Determine the (x, y) coordinate at the center of the cell enclosing the given text.  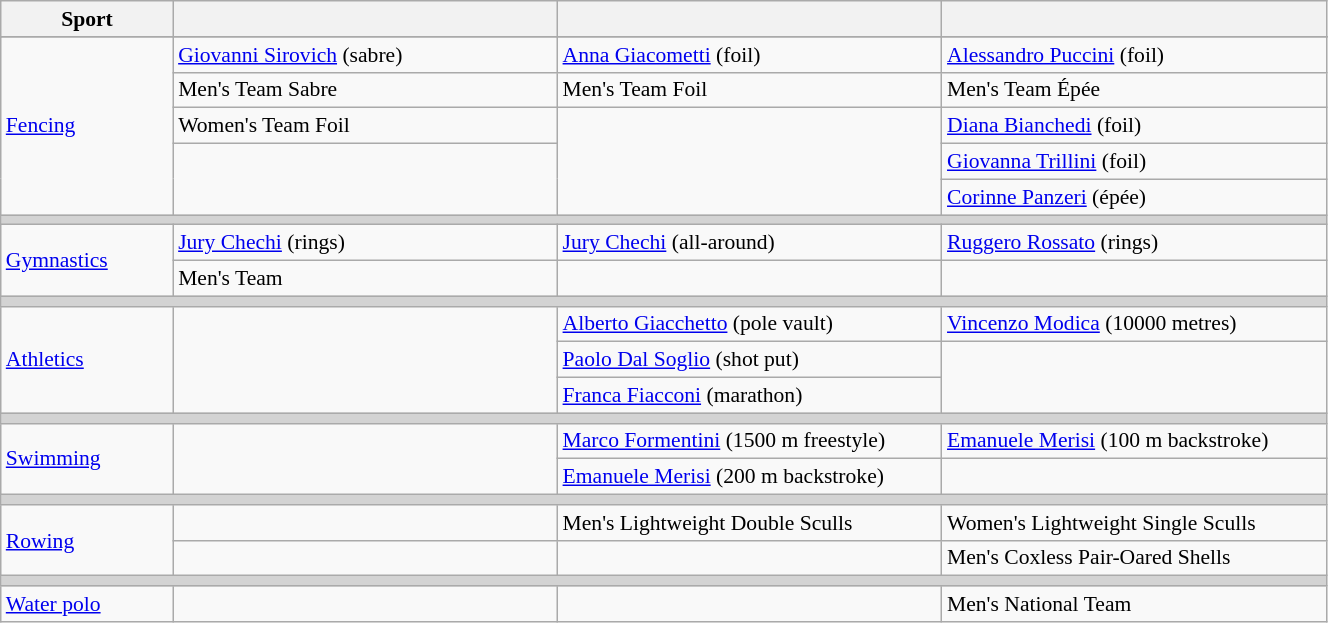
Men's Team Sabre (365, 90)
Men's Coxless Pair-Oared Shells (1134, 558)
Fencing (87, 126)
Alessandro Puccini (foil) (1134, 55)
Emanuele Merisi (200 m backstroke) (750, 477)
Marco Formentini (1500 m freestyle) (750, 441)
Ruggero Rossato (rings) (1134, 243)
Alberto Giacchetto (pole vault) (750, 324)
Sport (87, 19)
Men's Team (365, 279)
Corinne Panzeri (épée) (1134, 197)
Giovanna Trillini (foil) (1134, 162)
Giovanni Sirovich (sabre) (365, 55)
Rowing (87, 540)
Paolo Dal Soglio (shot put) (750, 360)
Vincenzo Modica (10000 metres) (1134, 324)
Men's Lightweight Double Sculls (750, 523)
Men's Team Foil (750, 90)
Water polo (87, 604)
Men's Team Épée (1134, 90)
Anna Giacometti (foil) (750, 55)
Franca Fiacconi (marathon) (750, 396)
Jury Chechi (rings) (365, 243)
Athletics (87, 360)
Men's National Team (1134, 604)
Women's Team Foil (365, 126)
Emanuele Merisi (100 m backstroke) (1134, 441)
Gymnastics (87, 260)
Women's Lightweight Single Sculls (1134, 523)
Diana Bianchedi (foil) (1134, 126)
Swimming (87, 458)
Jury Chechi (all-around) (750, 243)
